Output the [x, y] coordinate of the center of the cell containing the given text.  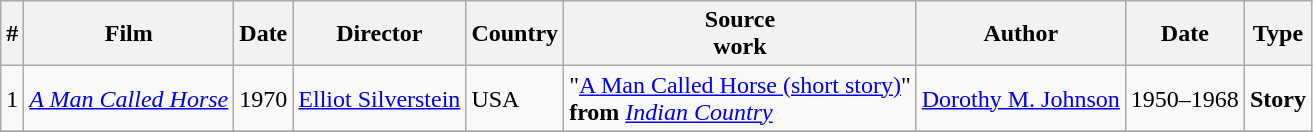
# [12, 34]
Director [380, 34]
Country [515, 34]
"A Man Called Horse (short story)"from Indian Country [740, 98]
1 [12, 98]
Film [129, 34]
Story [1278, 98]
Elliot Silverstein [380, 98]
A Man Called Horse [129, 98]
Dorothy M. Johnson [1020, 98]
USA [515, 98]
Sourcework [740, 34]
Author [1020, 34]
Type [1278, 34]
1970 [264, 98]
1950–1968 [1184, 98]
